Detect which cell encompasses the target text, then output its (X, Y) center coordinate. 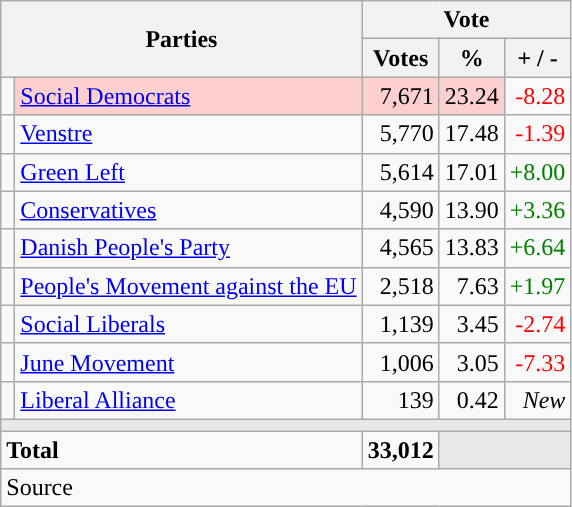
17.48 (472, 134)
5,770 (400, 134)
Venstre (188, 134)
Green Left (188, 172)
+3.36 (538, 210)
33,012 (400, 449)
+1.97 (538, 286)
Votes (400, 58)
3.45 (472, 324)
Parties (182, 39)
7,671 (400, 96)
7.63 (472, 286)
-7.33 (538, 362)
Social Democrats (188, 96)
Vote (466, 20)
Total (182, 449)
New (538, 400)
13.83 (472, 248)
Conservatives (188, 210)
23.24 (472, 96)
+8.00 (538, 172)
% (472, 58)
Source (286, 488)
-8.28 (538, 96)
June Movement (188, 362)
3.05 (472, 362)
Social Liberals (188, 324)
+6.64 (538, 248)
13.90 (472, 210)
5,614 (400, 172)
17.01 (472, 172)
Danish People's Party (188, 248)
1,139 (400, 324)
0.42 (472, 400)
4,590 (400, 210)
Liberal Alliance (188, 400)
+ / - (538, 58)
2,518 (400, 286)
139 (400, 400)
-2.74 (538, 324)
4,565 (400, 248)
1,006 (400, 362)
-1.39 (538, 134)
People's Movement against the EU (188, 286)
